For the text-containing cell, return its midpoint in (X, Y) coordinate format. 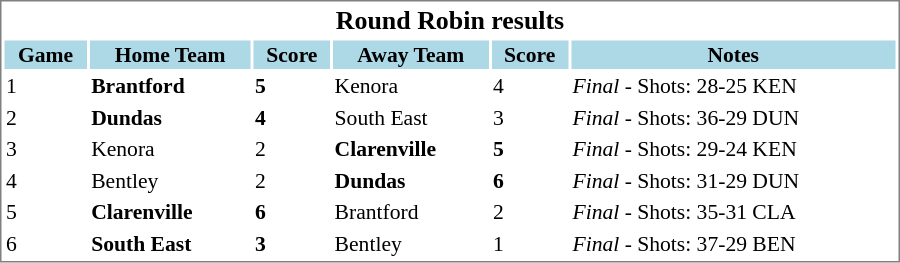
Final - Shots: 28-25 KEN (734, 86)
Final - Shots: 29-24 KEN (734, 149)
Final - Shots: 36-29 DUN (734, 118)
Notes (734, 54)
Away Team (410, 54)
Home Team (170, 54)
Game (45, 54)
Final - Shots: 37-29 BEN (734, 244)
Final - Shots: 35-31 CLA (734, 212)
Round Robin results (450, 20)
Final - Shots: 31-29 DUN (734, 180)
